Find where the given text appears and provide that cell's center as (x, y) coordinate. 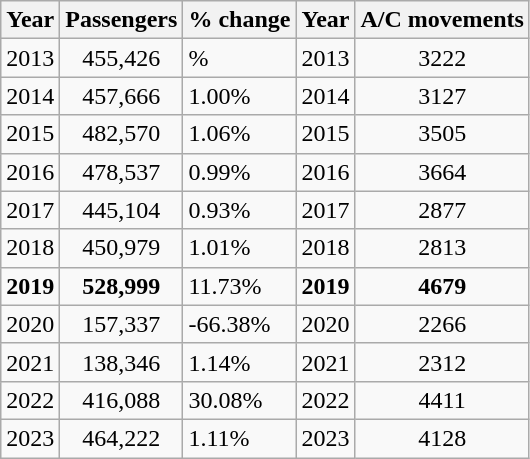
% change (240, 20)
3505 (442, 134)
2312 (442, 362)
416,088 (122, 400)
157,337 (122, 324)
0.93% (240, 210)
1.00% (240, 96)
138,346 (122, 362)
3222 (442, 58)
30.08% (240, 400)
1.01% (240, 248)
457,666 (122, 96)
Passengers (122, 20)
450,979 (122, 248)
1.11% (240, 438)
1.06% (240, 134)
482,570 (122, 134)
528,999 (122, 286)
478,537 (122, 172)
A/C movements (442, 20)
0.99% (240, 172)
464,222 (122, 438)
1.14% (240, 362)
3127 (442, 96)
3664 (442, 172)
2813 (442, 248)
455,426 (122, 58)
2877 (442, 210)
2266 (442, 324)
-66.38% (240, 324)
11.73% (240, 286)
445,104 (122, 210)
4411 (442, 400)
4128 (442, 438)
4679 (442, 286)
% (240, 58)
